Scan for the cell matching the given text and deliver its [x, y] coordinate at center. 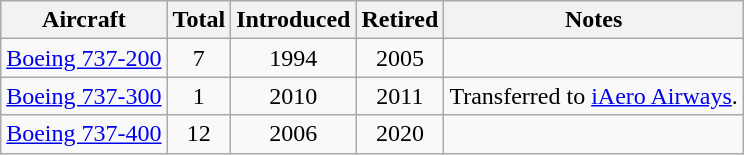
Retired [400, 20]
Introduced [294, 20]
Boeing 737-200 [84, 58]
1994 [294, 58]
2006 [294, 134]
Notes [594, 20]
2011 [400, 96]
Total [199, 20]
Boeing 737-300 [84, 96]
Boeing 737-400 [84, 134]
2020 [400, 134]
Transferred to iAero Airways. [594, 96]
Aircraft [84, 20]
2010 [294, 96]
7 [199, 58]
2005 [400, 58]
12 [199, 134]
1 [199, 96]
